Extract the [X, Y] coordinate from the center of the cell holding the provided text.  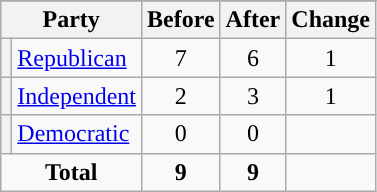
Before [180, 20]
3 [253, 96]
Democratic [77, 134]
7 [180, 58]
Independent [77, 96]
6 [253, 58]
Party [72, 20]
Total [72, 172]
Republican [77, 58]
2 [180, 96]
After [253, 20]
Change [331, 20]
